Search for the cell housing the specified text and yield its (X, Y) center coordinate. 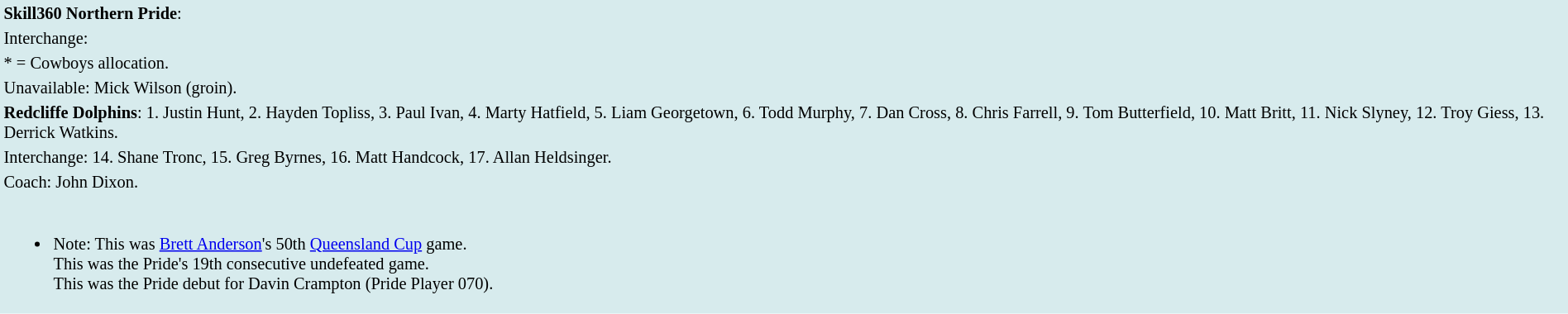
Interchange: (784, 38)
Unavailable: Mick Wilson (groin). (784, 88)
Interchange: 14. Shane Tronc, 15. Greg Byrnes, 16. Matt Handcock, 17. Allan Heldsinger. (784, 157)
Coach: John Dixon. (784, 182)
* = Cowboys allocation. (784, 63)
Skill360 Northern Pride: (784, 13)
